Determine the [x, y] coordinate at the center of the cell enclosing the given text.  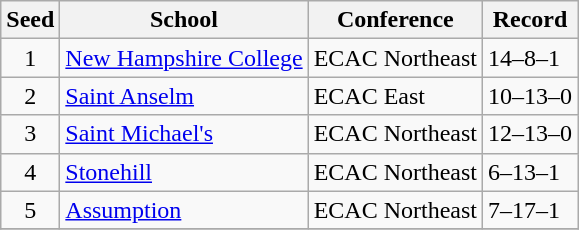
Saint Anselm [184, 96]
5 [30, 210]
1 [30, 58]
ECAC East [395, 96]
New Hampshire College [184, 58]
10–13–0 [530, 96]
School [184, 20]
12–13–0 [530, 134]
7–17–1 [530, 210]
2 [30, 96]
Record [530, 20]
3 [30, 134]
Seed [30, 20]
Conference [395, 20]
4 [30, 172]
Assumption [184, 210]
14–8–1 [530, 58]
Saint Michael's [184, 134]
6–13–1 [530, 172]
Stonehill [184, 172]
